Return the [x, y] coordinate for the center point of the cell that contains the specified text.  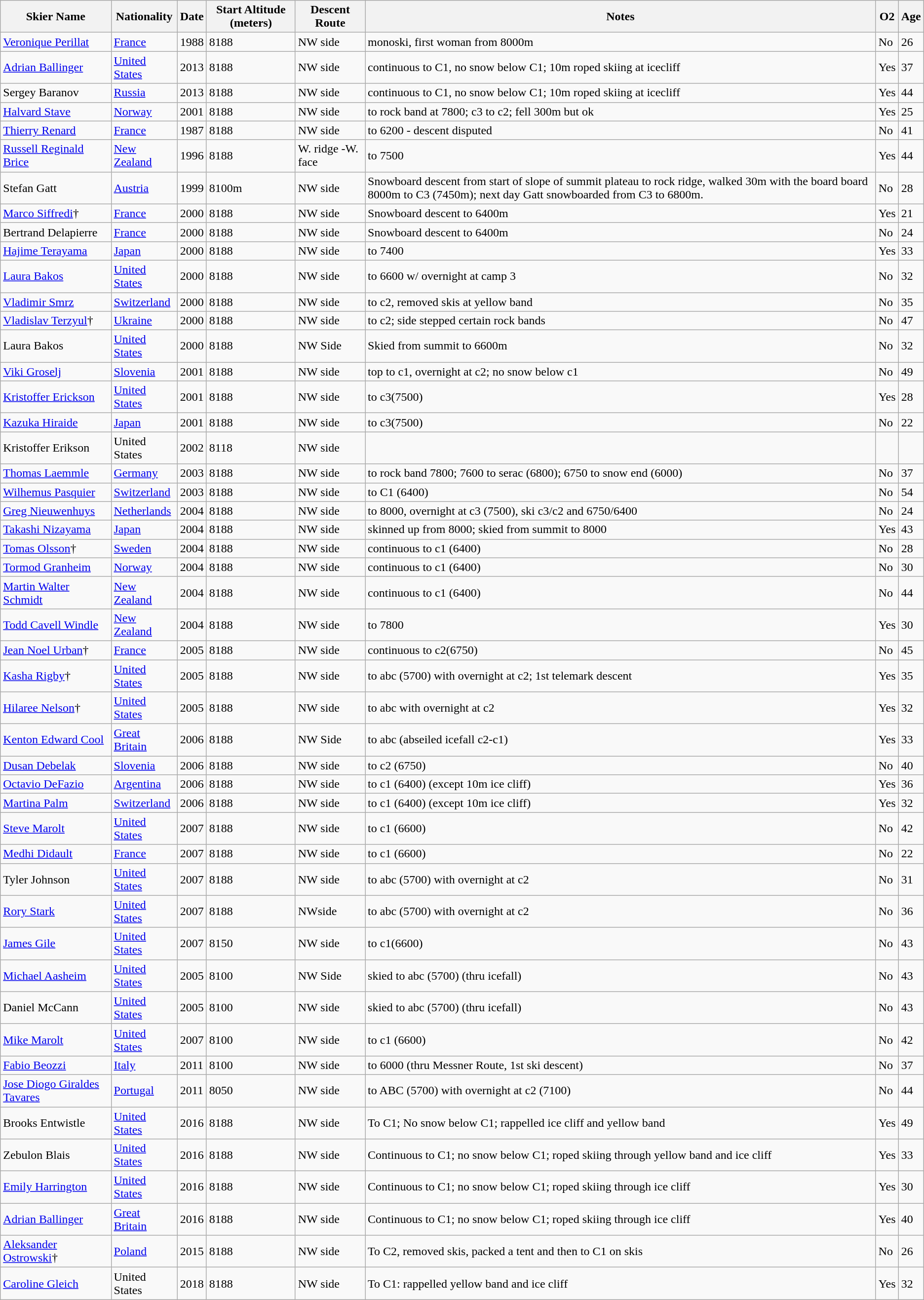
21 [911, 213]
to 6200 - descent disputed [621, 130]
continuous to c2(6750) [621, 650]
Wilhemus Pasquier [56, 492]
Ukraine [144, 321]
to 7400 [621, 251]
Kazuka Hiraide [56, 422]
1996 [192, 156]
Takashi Nizayama [56, 530]
To C1: rappelled yellow band and ice cliff [621, 1283]
Age [911, 17]
1999 [192, 188]
25 [911, 112]
Halvard Stave [56, 112]
to c2; side stepped certain rock bands [621, 321]
To C1; No snow below C1; rappelled ice cliff and yellow band [621, 1122]
Thierry Renard [56, 130]
Hilaree Nelson† [56, 708]
8118 [251, 448]
1988 [192, 42]
Brooks Entwistle [56, 1122]
Dusan Debelak [56, 765]
Descent Route [330, 17]
monoski, first woman from 8000m [621, 42]
Notes [621, 17]
to c1(6600) [621, 944]
2018 [192, 1283]
31 [911, 879]
Steve Marolt [56, 828]
Sergey Baranov [56, 93]
Martin Walter Schmidt [56, 592]
to abc with overnight at c2 [621, 708]
Zebulon Blais [56, 1155]
Kristoffer Erikson [56, 448]
Russell Reginald Brice [56, 156]
to 7800 [621, 625]
54 [911, 492]
Skier Name [56, 17]
Date [192, 17]
to c2 (6750) [621, 765]
Vladislav Terzyul† [56, 321]
Germany [144, 473]
to ABC (5700) with overnight at c2 (7100) [621, 1091]
Viki Groselj [56, 372]
O2 [887, 17]
Kenton Edward Cool [56, 740]
Todd Cavell Windle [56, 625]
Austria [144, 188]
Daniel McCann [56, 1008]
Russia [144, 93]
Jean Noel Urban† [56, 650]
Sweden [144, 548]
Kasha Rigby† [56, 675]
Skied from summit to 6600m [621, 346]
Emily Harrington [56, 1187]
Greg Nieuwenhuys [56, 511]
top to c1, overnight at c2; no snow below c1 [621, 372]
to abc (abseiled icefall c2-c1) [621, 740]
to 6000 (thru Messner Route, 1st ski descent) [621, 1065]
Martina Palm [56, 803]
Mike Marolt [56, 1039]
Continuous to C1; no snow below C1; roped skiing through yellow band and ice cliff [621, 1155]
Tormod Granheim [56, 567]
Veronique Perillat [56, 42]
45 [911, 650]
Portugal [144, 1091]
to C1 (6400) [621, 492]
Jose Diogo Giraldes Tavares [56, 1091]
NWside [330, 911]
2002 [192, 448]
Stefan Gatt [56, 188]
Rory Stark [56, 911]
Thomas Laemmle [56, 473]
to 7500 [621, 156]
To C2, removed skis, packed a tent and then to C1 on skis [621, 1252]
to 8000, overnight at c3 (7500), ski c3/c2 and 6750/6400 [621, 511]
8150 [251, 944]
41 [911, 130]
Fabio Beozzi [56, 1065]
Poland [144, 1252]
Octavio DeFazio [56, 784]
Aleksander Ostrowski† [56, 1252]
Michael Aasheim [56, 975]
Nationality [144, 17]
1987 [192, 130]
to rock band at 7800; c3 to c2; fell 300m but ok [621, 112]
8050 [251, 1091]
Tyler Johnson [56, 879]
Netherlands [144, 511]
Bertrand Delapierre [56, 232]
James Gile [56, 944]
to c2, removed skis at yellow band [621, 302]
Start Altitude (meters) [251, 17]
2015 [192, 1252]
to 6600 w/ overnight at camp 3 [621, 276]
Vladimir Smrz [56, 302]
Kristoffer Erickson [56, 397]
skinned up from 8000; skied from summit to 8000 [621, 530]
Medhi Didault [56, 854]
Caroline Gleich [56, 1283]
Argentina [144, 784]
Hajime Terayama [56, 251]
Marco Siffredi† [56, 213]
Italy [144, 1065]
8100m [251, 188]
to abc (5700) with overnight at c2; 1st telemark descent [621, 675]
W. ridge -W. face [330, 156]
to rock band 7800; 7600 to serac (6800); 6750 to snow end (6000) [621, 473]
Tomas Olsson† [56, 548]
47 [911, 321]
